Return [x, y] of the center of cell containing provided text 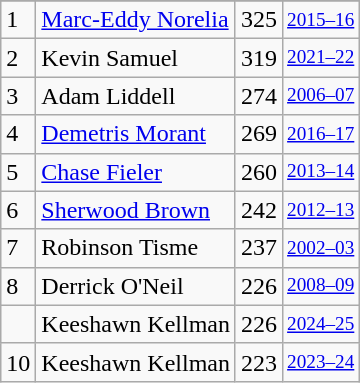
2024–25 [321, 324]
319 [258, 58]
3 [18, 96]
2016–17 [321, 134]
260 [258, 172]
2 [18, 58]
Sherwood Brown [136, 210]
7 [18, 248]
8 [18, 286]
242 [258, 210]
237 [258, 248]
2002–03 [321, 248]
2015–16 [321, 20]
2012–13 [321, 210]
223 [258, 362]
274 [258, 96]
6 [18, 210]
2021–22 [321, 58]
Demetris Morant [136, 134]
Derrick O'Neil [136, 286]
10 [18, 362]
Kevin Samuel [136, 58]
4 [18, 134]
5 [18, 172]
1 [18, 20]
2013–14 [321, 172]
Adam Liddell [136, 96]
2008–09 [321, 286]
Robinson Tisme [136, 248]
325 [258, 20]
Marc-Eddy Norelia [136, 20]
Chase Fieler [136, 172]
2023–24 [321, 362]
269 [258, 134]
2006–07 [321, 96]
